Return [x, y] of the center of cell containing provided text 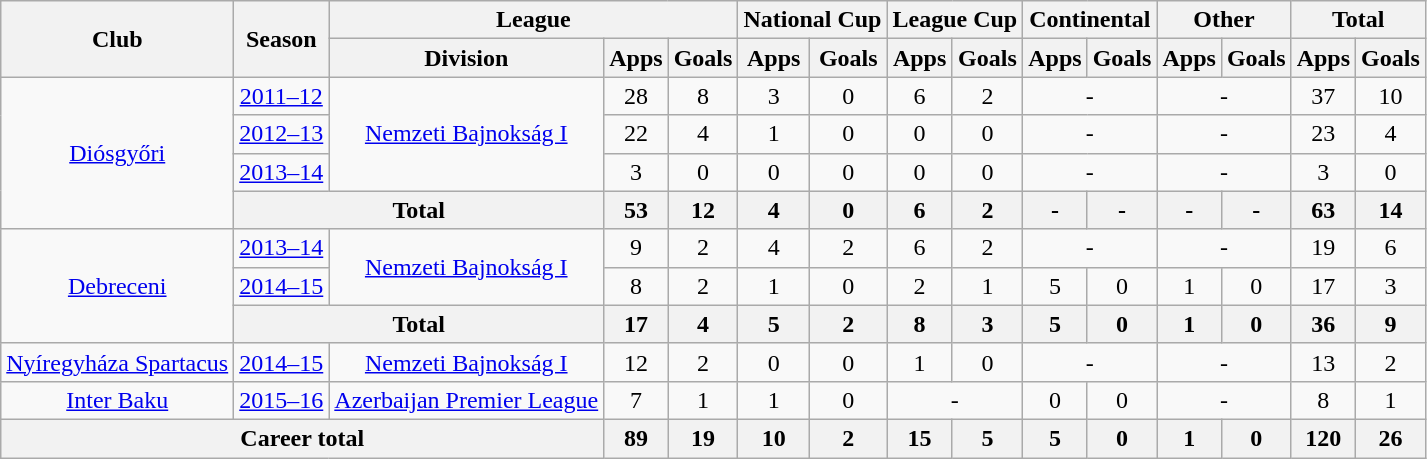
22 [636, 134]
36 [1323, 324]
28 [636, 96]
Azerbaijan Premier League [466, 400]
14 [1391, 210]
120 [1323, 438]
15 [920, 438]
7 [636, 400]
Other [1224, 20]
63 [1323, 210]
2011–12 [282, 96]
2012–13 [282, 134]
2015–16 [282, 400]
Continental [1090, 20]
Season [282, 39]
Inter Baku [118, 400]
53 [636, 210]
Division [466, 58]
37 [1323, 96]
Club [118, 39]
23 [1323, 134]
89 [636, 438]
Career total [302, 438]
Nyíregyháza Spartacus [118, 362]
Diósgyőri [118, 153]
13 [1323, 362]
League [534, 20]
National Cup [812, 20]
League Cup [955, 20]
26 [1391, 438]
Debreceni [118, 286]
